Identify which cell holds the provided text, then report its [x, y] central coordinate. 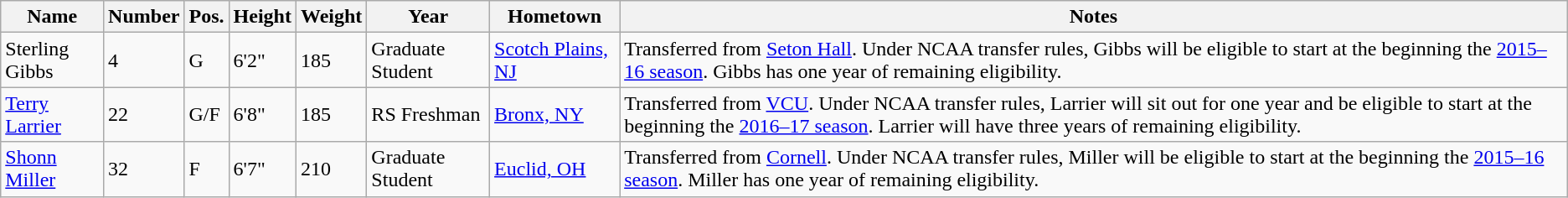
4 [144, 60]
6'8" [262, 114]
F [206, 169]
Euclid, OH [554, 169]
Name [52, 17]
RS Freshman [429, 114]
Sterling Gibbs [52, 60]
32 [144, 169]
Weight [331, 17]
Bronx, NY [554, 114]
Height [262, 17]
6'7" [262, 169]
210 [331, 169]
22 [144, 114]
Scotch Plains, NJ [554, 60]
G [206, 60]
Hometown [554, 17]
6'2" [262, 60]
Pos. [206, 17]
Year [429, 17]
G/F [206, 114]
Shonn Miller [52, 169]
Terry Larrier [52, 114]
Number [144, 17]
Notes [1094, 17]
